Identify which cell holds the provided text, then report its (x, y) central coordinate. 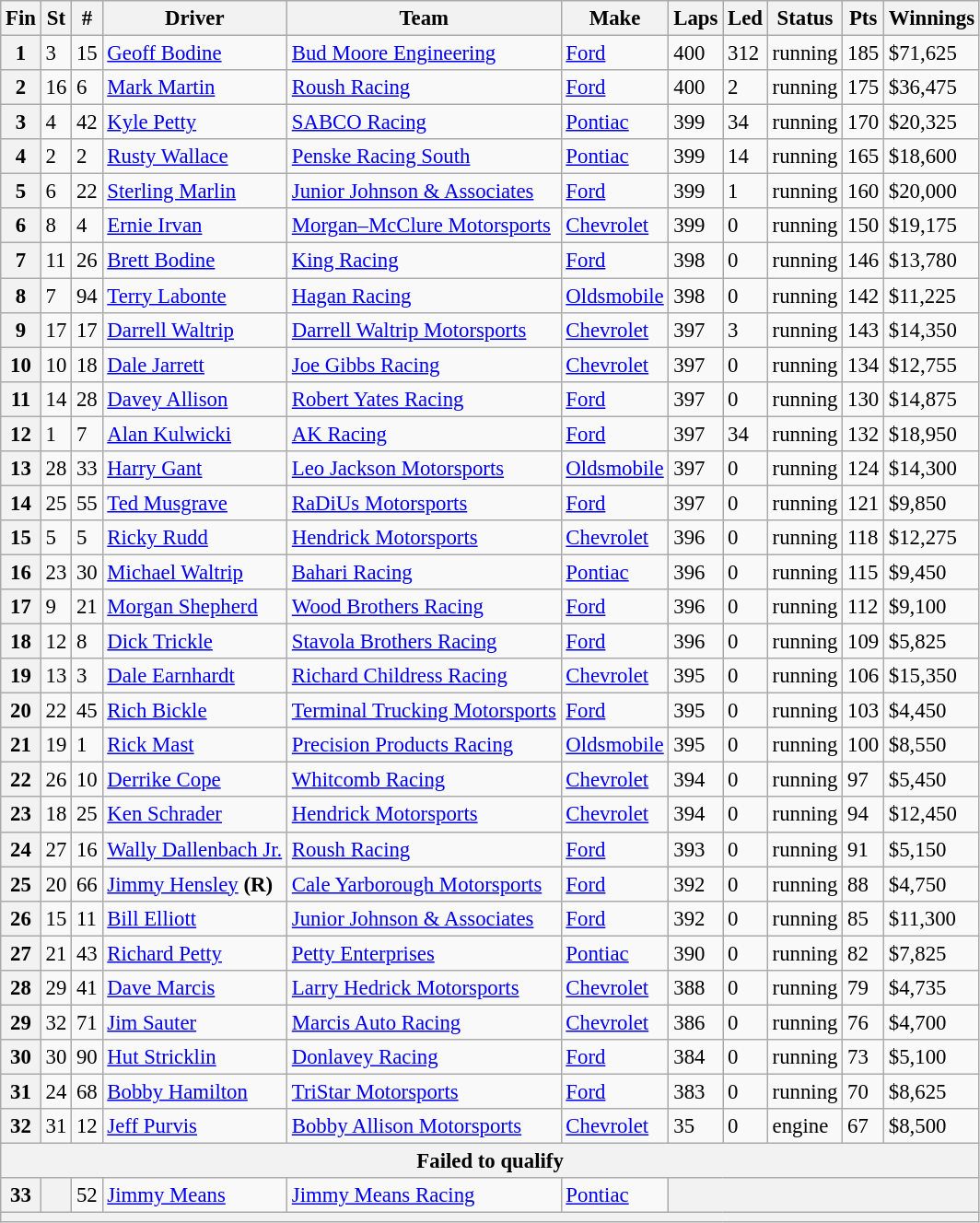
Fin (21, 18)
52 (87, 1195)
Bobby Allison Motorsports (424, 1126)
Derrike Cope (194, 780)
Dave Marcis (194, 988)
Dale Earnhardt (194, 676)
Mark Martin (194, 87)
112 (864, 607)
79 (864, 988)
$12,755 (932, 365)
SABCO Racing (424, 122)
Alan Kulwicki (194, 434)
67 (864, 1126)
383 (696, 1091)
Sterling Marlin (194, 192)
82 (864, 953)
Jeff Purvis (194, 1126)
Dale Jarrett (194, 365)
Stavola Brothers Racing (424, 642)
185 (864, 53)
Status (805, 18)
106 (864, 676)
71 (87, 1022)
41 (87, 988)
engine (805, 1126)
$20,000 (932, 192)
150 (864, 226)
103 (864, 711)
Dick Trickle (194, 642)
$14,300 (932, 469)
390 (696, 953)
Robert Yates Racing (424, 399)
Jimmy Means (194, 1195)
388 (696, 988)
85 (864, 918)
73 (864, 1057)
165 (864, 157)
Jimmy Means Racing (424, 1195)
$14,350 (932, 330)
$7,825 (932, 953)
Morgan–McClure Motorsports (424, 226)
386 (696, 1022)
170 (864, 122)
Pts (864, 18)
Terry Labonte (194, 296)
97 (864, 780)
Whitcomb Racing (424, 780)
134 (864, 365)
100 (864, 745)
Ricky Rudd (194, 538)
Team (424, 18)
$36,475 (932, 87)
Larry Hedrick Motorsports (424, 988)
384 (696, 1057)
Donlavey Racing (424, 1057)
66 (87, 884)
$5,825 (932, 642)
42 (87, 122)
Ken Schrader (194, 815)
68 (87, 1091)
Morgan Shepherd (194, 607)
Bill Elliott (194, 918)
45 (87, 711)
Marcis Auto Racing (424, 1022)
$19,175 (932, 226)
TriStar Motorsports (424, 1091)
Davey Allison (194, 399)
$8,550 (932, 745)
43 (87, 953)
130 (864, 399)
Make (615, 18)
$20,325 (932, 122)
$4,735 (932, 988)
$11,225 (932, 296)
Winnings (932, 18)
90 (87, 1057)
Ernie Irvan (194, 226)
$5,150 (932, 849)
$8,625 (932, 1091)
393 (696, 849)
Darrell Waltrip (194, 330)
$18,600 (932, 157)
76 (864, 1022)
70 (864, 1091)
91 (864, 849)
Bobby Hamilton (194, 1091)
Rich Bickle (194, 711)
Richard Childress Racing (424, 676)
Laps (696, 18)
$15,350 (932, 676)
Rusty Wallace (194, 157)
175 (864, 87)
Joe Gibbs Racing (424, 365)
Leo Jackson Motorsports (424, 469)
$12,275 (932, 538)
$5,100 (932, 1057)
Geoff Bodine (194, 53)
Wally Dallenbach Jr. (194, 849)
Hut Stricklin (194, 1057)
St (55, 18)
Jim Sauter (194, 1022)
$4,450 (932, 711)
$18,950 (932, 434)
# (87, 18)
124 (864, 469)
Cale Yarborough Motorsports (424, 884)
Bud Moore Engineering (424, 53)
$5,450 (932, 780)
Richard Petty (194, 953)
312 (746, 53)
RaDiUs Motorsports (424, 503)
132 (864, 434)
160 (864, 192)
$71,625 (932, 53)
$9,100 (932, 607)
115 (864, 572)
146 (864, 261)
$4,700 (932, 1022)
Failed to qualify (490, 1161)
Kyle Petty (194, 122)
$8,500 (932, 1126)
88 (864, 884)
55 (87, 503)
Harry Gant (194, 469)
AK Racing (424, 434)
Darrell Waltrip Motorsports (424, 330)
118 (864, 538)
Wood Brothers Racing (424, 607)
142 (864, 296)
35 (696, 1126)
Penske Racing South (424, 157)
$14,875 (932, 399)
Rick Mast (194, 745)
$12,450 (932, 815)
109 (864, 642)
Ted Musgrave (194, 503)
121 (864, 503)
Petty Enterprises (424, 953)
Michael Waltrip (194, 572)
Driver (194, 18)
$9,450 (932, 572)
Brett Bodine (194, 261)
King Racing (424, 261)
$4,750 (932, 884)
Precision Products Racing (424, 745)
Terminal Trucking Motorsports (424, 711)
$11,300 (932, 918)
Led (746, 18)
$13,780 (932, 261)
Bahari Racing (424, 572)
Hagan Racing (424, 296)
143 (864, 330)
Jimmy Hensley (R) (194, 884)
$9,850 (932, 503)
